Return (x, y) of the center of cell containing provided text 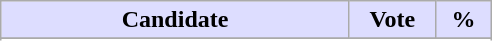
Candidate (176, 20)
Vote (392, 20)
% (463, 20)
